Scan for the cell matching the given text and deliver its [x, y] coordinate at center. 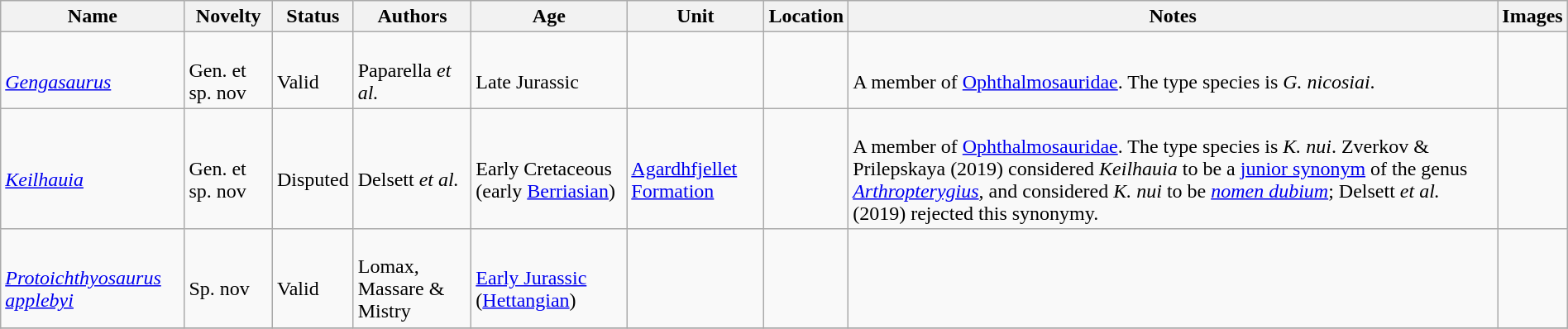
Late Jurassic [549, 70]
Location [806, 17]
Images [1532, 17]
Notes [1173, 17]
Sp. nov [228, 278]
Early Cretaceous (early Berriasian) [549, 169]
Gengasaurus [93, 70]
Lomax, Massare & Mistry [412, 278]
Delsett et al. [412, 169]
Disputed [313, 169]
Protoichthyosaurus applebyi [93, 278]
Agardhfjellet Formation [696, 169]
Paparella et al. [412, 70]
Authors [412, 17]
Status [313, 17]
Unit [696, 17]
Age [549, 17]
Novelty [228, 17]
Keilhauia [93, 169]
Early Jurassic (Hettangian) [549, 278]
Name [93, 17]
A member of Ophthalmosauridae. The type species is G. nicosiai. [1173, 70]
